Locate the cell with the specified text and output its (x, y) center coordinate. 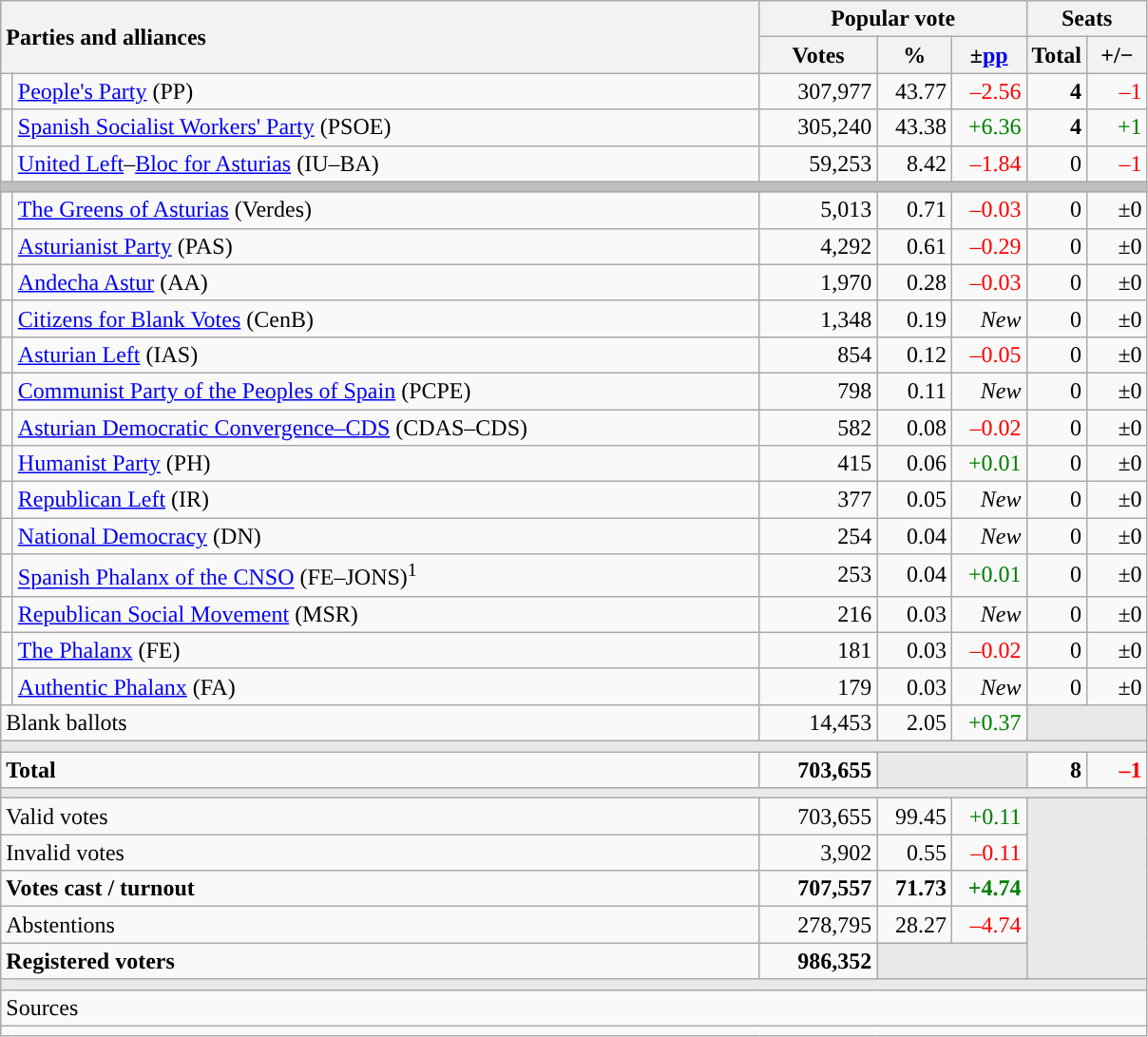
% (914, 55)
Humanist Party (PH) (386, 464)
–4.74 (988, 925)
0.71 (914, 210)
181 (818, 650)
8 (1057, 770)
Communist Party of the Peoples of Spain (PCPE) (386, 391)
Parties and alliances (380, 37)
0.05 (914, 500)
0.55 (914, 853)
People's Party (PP) (386, 91)
3,902 (818, 853)
Valid votes (380, 816)
Sources (574, 1008)
707,557 (818, 889)
278,795 (818, 925)
+0.11 (988, 816)
8.42 (914, 163)
United Left–Bloc for Asturias (IU–BA) (386, 163)
Votes cast / turnout (380, 889)
Abstentions (380, 925)
Votes (818, 55)
28.27 (914, 925)
253 (818, 576)
+0.37 (988, 722)
415 (818, 464)
582 (818, 427)
14,453 (818, 722)
5,013 (818, 210)
Spanish Phalanx of the CNSO (FE–JONS)1 (386, 576)
0.08 (914, 427)
Authentic Phalanx (FA) (386, 686)
Citizens for Blank Votes (CenB) (386, 318)
Invalid votes (380, 853)
0.06 (914, 464)
+1 (1118, 127)
Blank ballots (380, 722)
Asturian Democratic Convergence–CDS (CDAS–CDS) (386, 427)
254 (818, 536)
–1.84 (988, 163)
1,348 (818, 318)
–0.11 (988, 853)
Republican Left (IR) (386, 500)
Andecha Astur (AA) (386, 282)
1,970 (818, 282)
National Democracy (DN) (386, 536)
–0.05 (988, 355)
798 (818, 391)
The Phalanx (FE) (386, 650)
+/− (1118, 55)
307,977 (818, 91)
The Greens of Asturias (Verdes) (386, 210)
377 (818, 500)
99.45 (914, 816)
0.11 (914, 391)
+6.36 (988, 127)
986,352 (818, 961)
0.28 (914, 282)
0.12 (914, 355)
Seats (1087, 19)
216 (818, 614)
4,292 (818, 246)
–2.56 (988, 91)
Registered voters (380, 961)
Republican Social Movement (MSR) (386, 614)
59,253 (818, 163)
0.19 (914, 318)
43.38 (914, 127)
71.73 (914, 889)
2.05 (914, 722)
Asturian Left (IAS) (386, 355)
43.77 (914, 91)
Popular vote (893, 19)
+4.74 (988, 889)
±pp (988, 55)
0.61 (914, 246)
Spanish Socialist Workers' Party (PSOE) (386, 127)
305,240 (818, 127)
854 (818, 355)
–0.29 (988, 246)
179 (818, 686)
Asturianist Party (PAS) (386, 246)
